Identify which cell holds the provided text, then report its (X, Y) central coordinate. 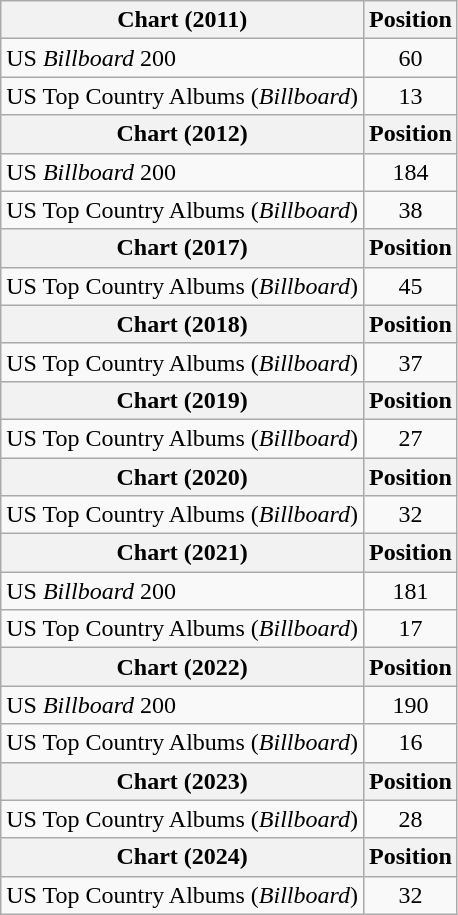
Chart (2018) (182, 324)
13 (411, 96)
16 (411, 743)
Chart (2022) (182, 667)
190 (411, 705)
38 (411, 210)
27 (411, 438)
17 (411, 629)
37 (411, 362)
Chart (2021) (182, 553)
181 (411, 591)
Chart (2024) (182, 857)
Chart (2023) (182, 781)
45 (411, 286)
Chart (2012) (182, 134)
Chart (2017) (182, 248)
184 (411, 172)
Chart (2019) (182, 400)
Chart (2011) (182, 20)
Chart (2020) (182, 477)
28 (411, 819)
60 (411, 58)
